Search for the cell housing the specified text and yield its (X, Y) center coordinate. 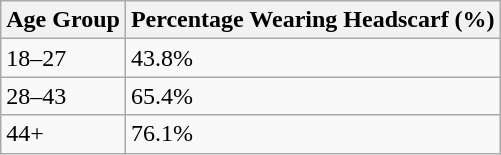
Age Group (64, 20)
65.4% (312, 96)
76.1% (312, 134)
28–43 (64, 96)
Percentage Wearing Headscarf (%) (312, 20)
18–27 (64, 58)
43.8% (312, 58)
44+ (64, 134)
